Extract the (X, Y) coordinate from the center of the cell holding the provided text.  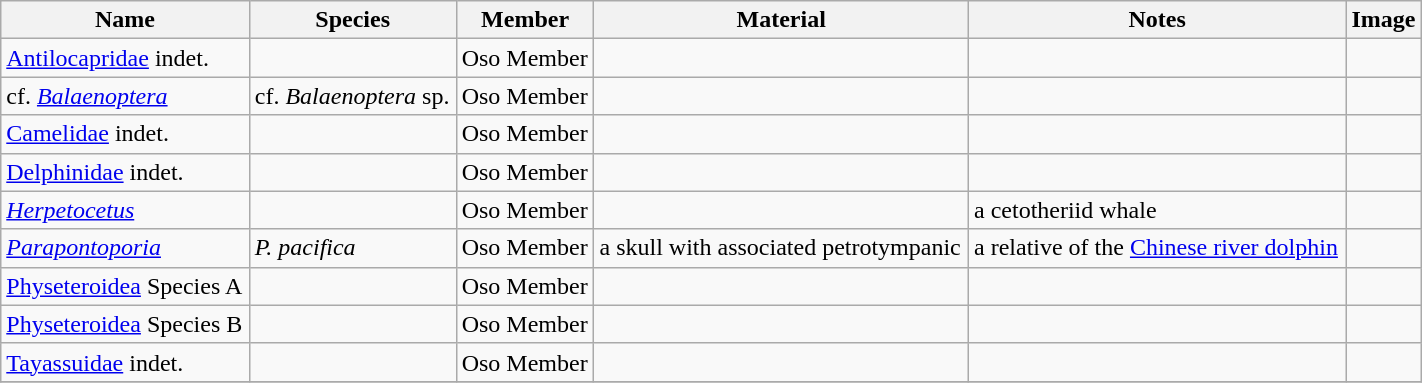
a relative of the Chinese river dolphin (1156, 248)
Image (1384, 20)
Physeteroidea Species A (125, 286)
Species (352, 20)
P. pacifica (352, 248)
Parapontoporia (125, 248)
a skull with associated petrotympanic (782, 248)
Name (125, 20)
Herpetocetus (125, 210)
cf. Balaenoptera sp. (352, 96)
a cetotheriid whale (1156, 210)
Tayassuidae indet. (125, 362)
Material (782, 20)
Camelidae indet. (125, 134)
Antilocapridae indet. (125, 58)
Notes (1156, 20)
cf. Balaenoptera (125, 96)
Delphinidae indet. (125, 172)
Physeteroidea Species B (125, 324)
Member (525, 20)
